Find where the given text appears and provide that cell's center as [x, y] coordinate. 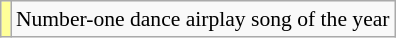
Number-one dance airplay song of the year [203, 19]
